Return the (x, y) coordinate for the center point of the cell that contains the specified text.  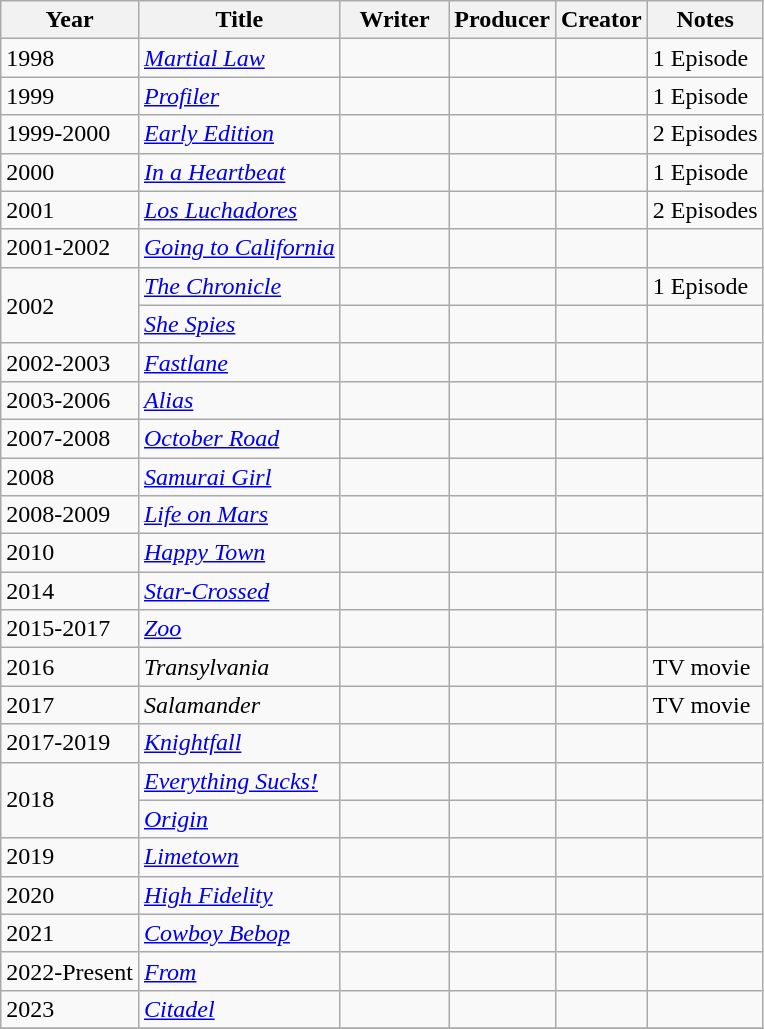
2022-Present (70, 971)
Everything Sucks! (239, 781)
Zoo (239, 629)
2020 (70, 895)
2008-2009 (70, 515)
Writer (394, 20)
Salamander (239, 705)
2016 (70, 667)
2000 (70, 172)
2007-2008 (70, 438)
Early Edition (239, 134)
2001 (70, 210)
In a Heartbeat (239, 172)
2002 (70, 305)
2010 (70, 553)
Going to California (239, 248)
Title (239, 20)
Martial Law (239, 58)
Alias (239, 400)
2017-2019 (70, 743)
She Spies (239, 324)
2023 (70, 1009)
2003-2006 (70, 400)
Origin (239, 819)
Samurai Girl (239, 477)
From (239, 971)
The Chronicle (239, 286)
2017 (70, 705)
High Fidelity (239, 895)
Happy Town (239, 553)
Profiler (239, 96)
Producer (502, 20)
2014 (70, 591)
2015-2017 (70, 629)
Star-Crossed (239, 591)
Life on Mars (239, 515)
Cowboy Bebop (239, 933)
Limetown (239, 857)
2019 (70, 857)
Los Luchadores (239, 210)
2021 (70, 933)
2018 (70, 800)
2001-2002 (70, 248)
Citadel (239, 1009)
1998 (70, 58)
Transylvania (239, 667)
Year (70, 20)
2002-2003 (70, 362)
Fastlane (239, 362)
1999 (70, 96)
Creator (601, 20)
October Road (239, 438)
1999-2000 (70, 134)
Notes (705, 20)
2008 (70, 477)
Knightfall (239, 743)
